Capture the cell that displays the provided text and extract its [x, y] central coordinate. 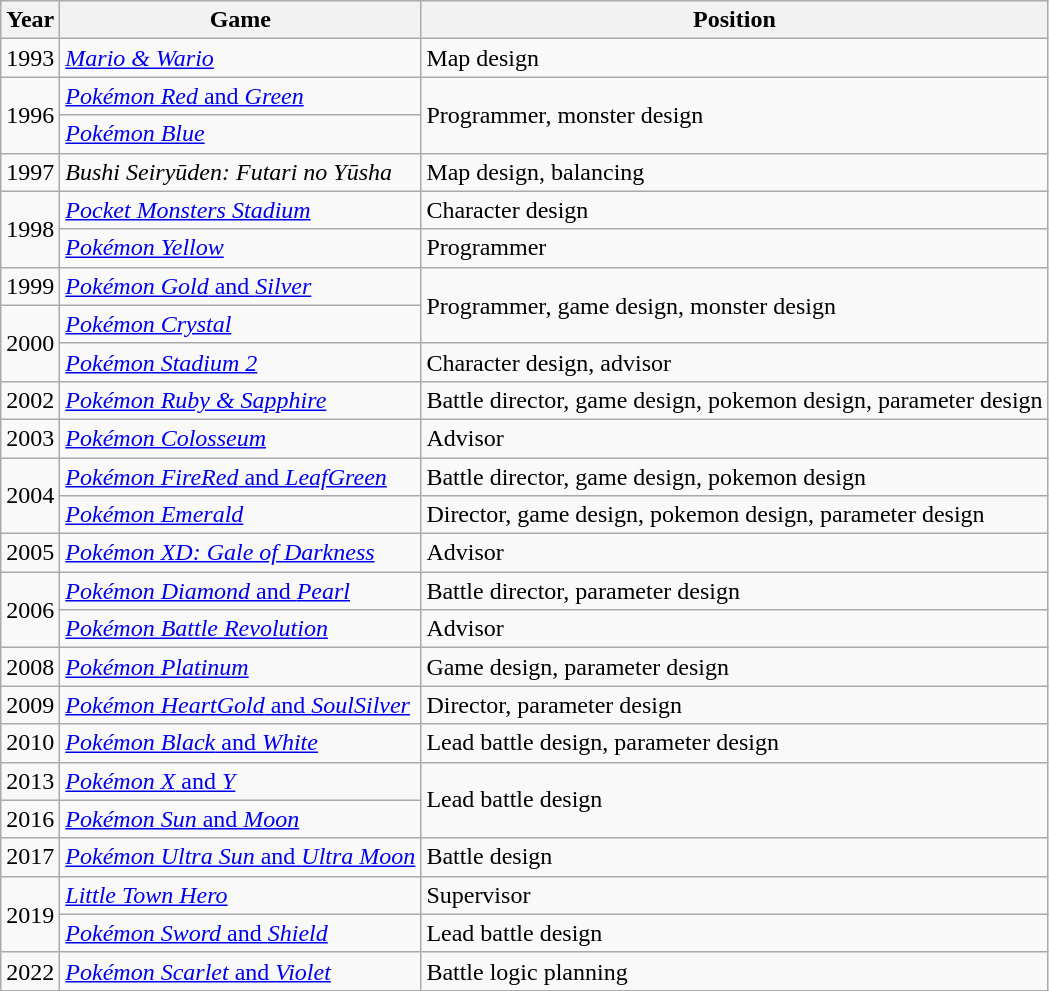
Mario & Wario [240, 58]
1996 [30, 115]
Director, parameter design [734, 705]
Battle director, game design, pokemon design, parameter design [734, 400]
Battle logic planning [734, 971]
2019 [30, 914]
1998 [30, 229]
2004 [30, 496]
Pokémon Sword and Shield [240, 933]
Pokémon Stadium 2 [240, 362]
Pokémon FireRed and LeafGreen [240, 477]
Map design [734, 58]
Battle director, parameter design [734, 591]
Pokémon Battle Revolution [240, 629]
Pokémon Red and Green [240, 96]
Battle director, game design, pokemon design [734, 477]
2017 [30, 857]
Pokémon Sun and Moon [240, 819]
Little Town Hero [240, 895]
Pokémon Yellow [240, 248]
Game [240, 20]
2003 [30, 438]
Pokémon Colosseum [240, 438]
2002 [30, 400]
Director, game design, pokemon design, parameter design [734, 515]
2016 [30, 819]
Pokémon Black and White [240, 743]
Programmer [734, 248]
Pokémon Platinum [240, 667]
Pokémon Scarlet and Violet [240, 971]
Position [734, 20]
Bushi Seiryūden: Futari no Yūsha [240, 172]
2005 [30, 553]
Pokémon Gold and Silver [240, 286]
Supervisor [734, 895]
2009 [30, 705]
Year [30, 20]
Pokémon X and Y [240, 781]
1993 [30, 58]
Pokémon Blue [240, 134]
Battle design [734, 857]
Pokémon Emerald [240, 515]
Character design, advisor [734, 362]
2022 [30, 971]
2010 [30, 743]
Pocket Monsters Stadium [240, 210]
Programmer, game design, monster design [734, 305]
1997 [30, 172]
Character design [734, 210]
2000 [30, 343]
Pokémon Crystal [240, 324]
Pokémon Ultra Sun and Ultra Moon [240, 857]
Pokémon Ruby & Sapphire [240, 400]
2013 [30, 781]
Pokémon HeartGold and SoulSilver [240, 705]
Map design, balancing [734, 172]
Pokémon Diamond and Pearl [240, 591]
2008 [30, 667]
Lead battle design, parameter design [734, 743]
Programmer, monster design [734, 115]
1999 [30, 286]
2006 [30, 610]
Pokémon XD: Gale of Darkness [240, 553]
Game design, parameter design [734, 667]
